Locate the cell with the specified text and output its [X, Y] center coordinate. 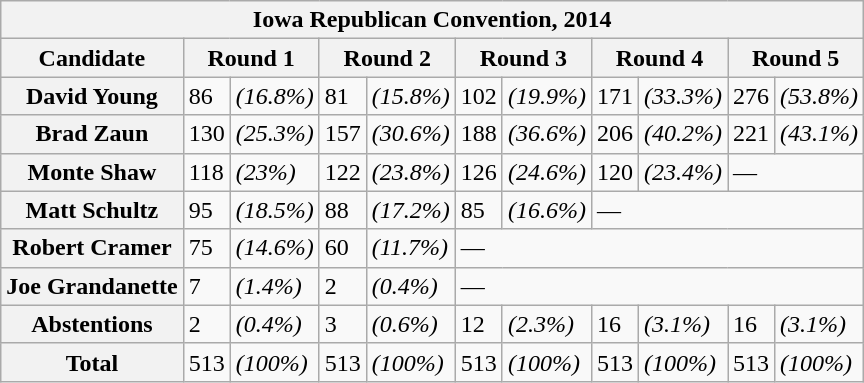
(36.6%) [546, 134]
Total [92, 362]
(23.8%) [410, 172]
85 [478, 210]
Joe Grandanette [92, 286]
Round 5 [796, 58]
118 [206, 172]
171 [614, 96]
130 [206, 134]
Round 1 [251, 58]
(43.1%) [820, 134]
3 [342, 324]
188 [478, 134]
(40.2%) [682, 134]
(11.7%) [410, 248]
Round 3 [523, 58]
Round 4 [659, 58]
Matt Schultz [92, 210]
60 [342, 248]
Robert Cramer [92, 248]
157 [342, 134]
(2.3%) [546, 324]
122 [342, 172]
(23%) [274, 172]
102 [478, 96]
120 [614, 172]
Abstentions [92, 324]
(24.6%) [546, 172]
276 [752, 96]
(1.4%) [274, 286]
(0.6%) [410, 324]
(15.8%) [410, 96]
(17.2%) [410, 210]
(16.8%) [274, 96]
Round 2 [387, 58]
86 [206, 96]
Monte Shaw [92, 172]
(25.3%) [274, 134]
95 [206, 210]
Candidate [92, 58]
88 [342, 210]
126 [478, 172]
(33.3%) [682, 96]
81 [342, 96]
7 [206, 286]
75 [206, 248]
(16.6%) [546, 210]
(19.9%) [546, 96]
(53.8%) [820, 96]
(30.6%) [410, 134]
(14.6%) [274, 248]
David Young [92, 96]
(18.5%) [274, 210]
12 [478, 324]
(23.4%) [682, 172]
Brad Zaun [92, 134]
Iowa Republican Convention, 2014 [432, 20]
221 [752, 134]
206 [614, 134]
